Scan for the cell matching the given text and deliver its (x, y) coordinate at center. 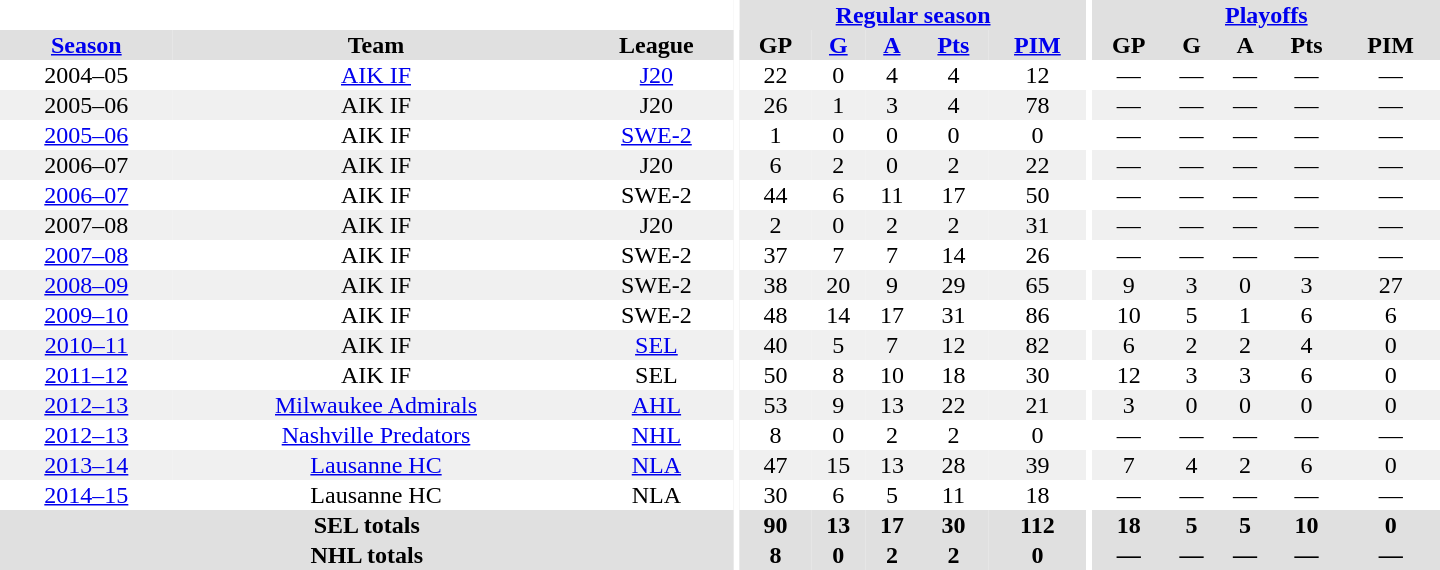
90 (775, 525)
NHL (656, 435)
44 (775, 195)
Regular season (912, 15)
53 (775, 405)
2010–11 (86, 345)
2009–10 (86, 315)
Team (376, 45)
37 (775, 255)
47 (775, 465)
NHL totals (367, 555)
AHL (656, 405)
Nashville Predators (376, 435)
Milwaukee Admirals (376, 405)
40 (775, 345)
20 (839, 285)
2004–05 (86, 75)
15 (839, 465)
2014–15 (86, 495)
Season (86, 45)
112 (1038, 525)
2011–12 (86, 375)
78 (1038, 105)
38 (775, 285)
65 (1038, 285)
21 (1038, 405)
Playoffs (1266, 15)
League (656, 45)
SEL totals (367, 525)
2013–14 (86, 465)
48 (775, 315)
29 (954, 285)
28 (954, 465)
86 (1038, 315)
27 (1390, 285)
39 (1038, 465)
82 (1038, 345)
2008–09 (86, 285)
